Identify which cell holds the provided text, then report its [x, y] central coordinate. 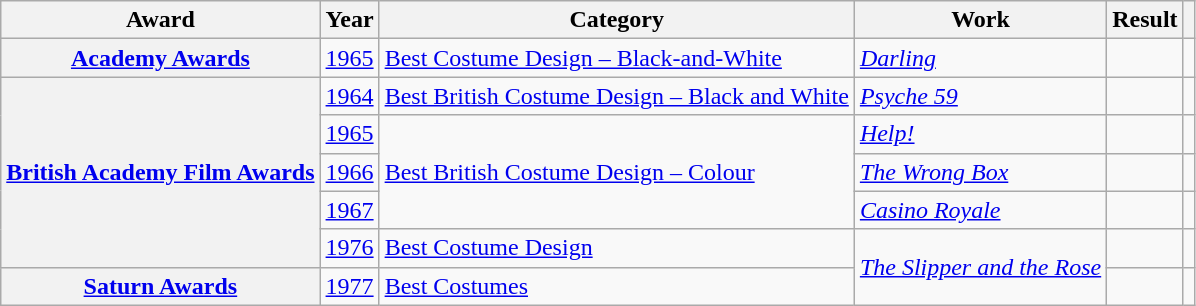
1976 [350, 248]
1977 [350, 286]
The Wrong Box [980, 172]
Saturn Awards [160, 286]
Award [160, 20]
Best British Costume Design – Black and White [616, 96]
Casino Royale [980, 210]
1967 [350, 210]
Category [616, 20]
Best British Costume Design – Colour [616, 172]
Help! [980, 134]
1966 [350, 172]
Work [980, 20]
Best Costume Design [616, 248]
Best Costume Design – Black-and-White [616, 58]
Darling [980, 58]
Best Costumes [616, 286]
Result [1145, 20]
Psyche 59 [980, 96]
The Slipper and the Rose [980, 267]
1964 [350, 96]
British Academy Film Awards [160, 172]
Academy Awards [160, 58]
Year [350, 20]
